Return [x, y] of the center of cell containing provided text 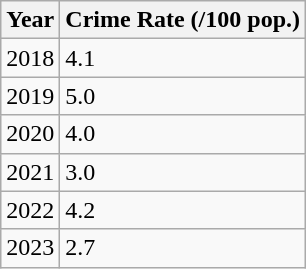
2020 [30, 134]
2022 [30, 210]
2023 [30, 248]
4.1 [183, 58]
3.0 [183, 172]
2021 [30, 172]
4.2 [183, 210]
Crime Rate (/100 pop.) [183, 20]
2019 [30, 96]
4.0 [183, 134]
2018 [30, 58]
5.0 [183, 96]
2.7 [183, 248]
Year [30, 20]
